Output the [x, y] coordinate of the center of the cell containing the given text.  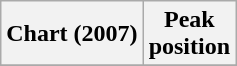
Peakposition [189, 34]
Chart (2007) [72, 34]
